Output the (X, Y) coordinate of the center of the cell containing the given text.  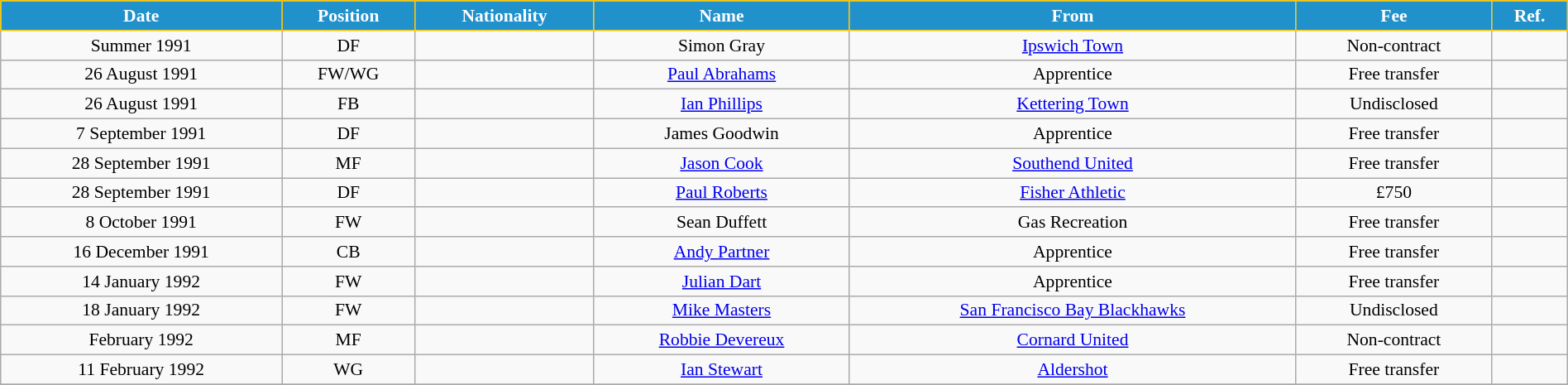
8 October 1991 (141, 223)
14 January 1992 (141, 282)
£750 (1394, 193)
Gas Recreation (1073, 223)
Southend United (1073, 163)
WG (349, 370)
Ref. (1530, 16)
16 December 1991 (141, 252)
Ian Stewart (721, 370)
Sean Duffett (721, 223)
Nationality (504, 16)
CB (349, 252)
Andy Partner (721, 252)
James Goodwin (721, 134)
Paul Abrahams (721, 75)
Fisher Athletic (1073, 193)
Ipswich Town (1073, 46)
February 1992 (141, 340)
Paul Roberts (721, 193)
18 January 1992 (141, 310)
FB (349, 104)
Julian Dart (721, 282)
Position (349, 16)
Robbie Devereux (721, 340)
Jason Cook (721, 163)
Simon Gray (721, 46)
Fee (1394, 16)
11 February 1992 (141, 370)
Date (141, 16)
Aldershot (1073, 370)
Cornard United (1073, 340)
From (1073, 16)
Ian Phillips (721, 104)
Kettering Town (1073, 104)
Summer 1991 (141, 46)
Mike Masters (721, 310)
Name (721, 16)
FW/WG (349, 75)
San Francisco Bay Blackhawks (1073, 310)
7 September 1991 (141, 134)
